Find where the given text appears and provide that cell's center as [X, Y] coordinate. 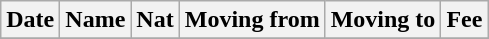
Fee [464, 20]
Date [30, 20]
Name [96, 20]
Moving to [383, 20]
Nat [155, 20]
Moving from [252, 20]
